Capture the cell that displays the provided text and extract its [x, y] central coordinate. 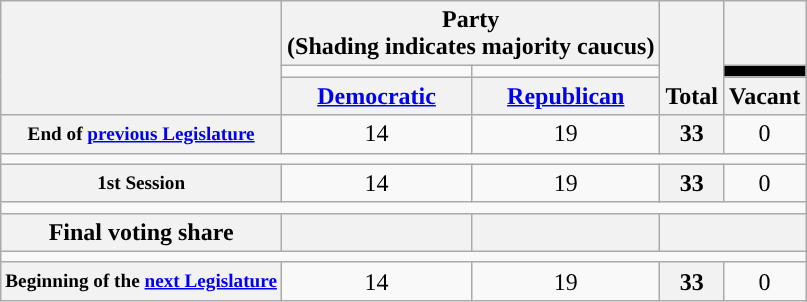
Vacant [764, 96]
Total [692, 58]
Party (Shading indicates majority caucus) [471, 34]
Beginning of the next Legislature [142, 281]
Democratic [377, 96]
1st Session [142, 183]
Republican [566, 96]
Final voting share [142, 232]
End of previous Legislature [142, 134]
